Find where the given text appears and provide that cell's center as (X, Y) coordinate. 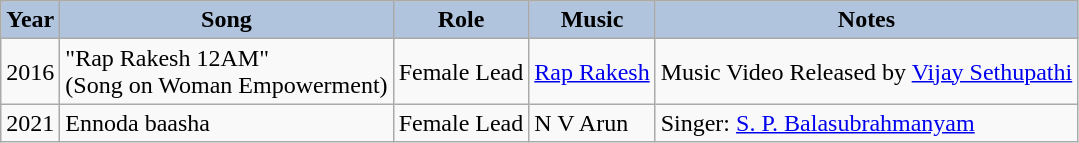
Year (30, 20)
2021 (30, 123)
Music Video Released by Vijay Sethupathi (866, 72)
Ennoda baasha (226, 123)
Singer: S. P. Balasubrahmanyam (866, 123)
Song (226, 20)
Notes (866, 20)
2016 (30, 72)
"Rap Rakesh 12AM" (Song on Woman Empowerment) (226, 72)
Role (461, 20)
Rap Rakesh (592, 72)
Music (592, 20)
N V Arun (592, 123)
